Find where the given text appears and provide that cell's center as (x, y) coordinate. 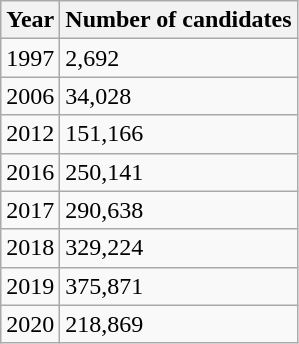
1997 (30, 58)
2,692 (178, 58)
2019 (30, 286)
250,141 (178, 172)
2018 (30, 248)
329,224 (178, 248)
375,871 (178, 286)
Year (30, 20)
Number of candidates (178, 20)
2020 (30, 324)
2017 (30, 210)
218,869 (178, 324)
2006 (30, 96)
151,166 (178, 134)
2016 (30, 172)
290,638 (178, 210)
34,028 (178, 96)
2012 (30, 134)
